Provide the (X, Y) coordinate of the cell's center where the given text is located.  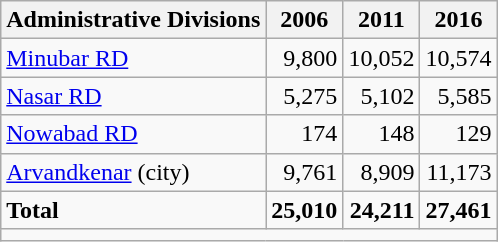
5,275 (304, 96)
8,909 (382, 172)
148 (382, 134)
Administrative Divisions (134, 20)
Nowabad RD (134, 134)
10,574 (458, 58)
Nasar RD (134, 96)
Minubar RD (134, 58)
24,211 (382, 210)
5,102 (382, 96)
9,761 (304, 172)
10,052 (382, 58)
174 (304, 134)
2016 (458, 20)
25,010 (304, 210)
2006 (304, 20)
5,585 (458, 96)
11,173 (458, 172)
27,461 (458, 210)
2011 (382, 20)
Arvandkenar (city) (134, 172)
129 (458, 134)
Total (134, 210)
9,800 (304, 58)
